Return the [X, Y] coordinate for the center point of the cell that contains the specified text.  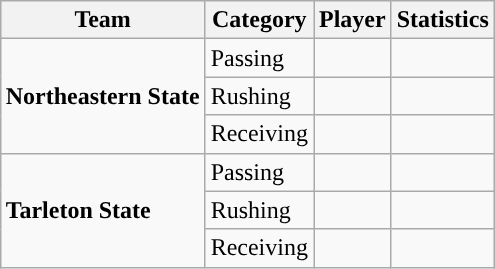
Team [102, 20]
Northeastern State [102, 96]
Player [353, 20]
Category [259, 20]
Statistics [442, 20]
Tarleton State [102, 210]
